For the text-containing cell, return its midpoint in (X, Y) coordinate format. 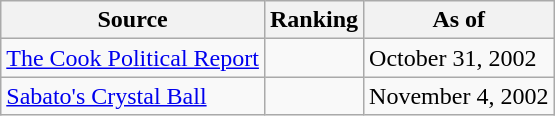
Sabato's Crystal Ball (133, 96)
November 4, 2002 (459, 96)
Source (133, 20)
Ranking (314, 20)
As of (459, 20)
The Cook Political Report (133, 58)
October 31, 2002 (459, 58)
